Return [X, Y] of the center of cell containing provided text 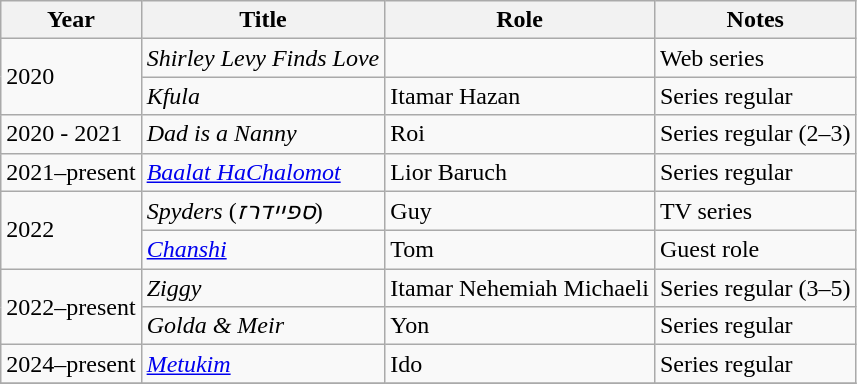
Web series [755, 58]
Guest role [755, 250]
Chanshi [263, 250]
Roi [520, 134]
Kfula [263, 96]
Yon [520, 326]
Itamar Nehemiah Michaeli [520, 288]
Lior Baruch [520, 172]
2024–present [71, 364]
Shirley Levy Finds Love [263, 58]
2022–present [71, 307]
2022 [71, 230]
2021–present [71, 172]
Guy [520, 211]
Baalat HaChalomot [263, 172]
Series regular (2–3) [755, 134]
Ido [520, 364]
Itamar Hazan [520, 96]
Dad is a Nanny [263, 134]
Title [263, 20]
Spyders (ספיידרז) [263, 211]
Tom [520, 250]
TV series [755, 211]
Golda & Meir [263, 326]
2020 [71, 77]
Ziggy [263, 288]
Role [520, 20]
Series regular (3–5) [755, 288]
Year [71, 20]
Notes [755, 20]
Metukim [263, 364]
2020 - 2021 [71, 134]
